Locate the cell with the specified text and output its [x, y] center coordinate. 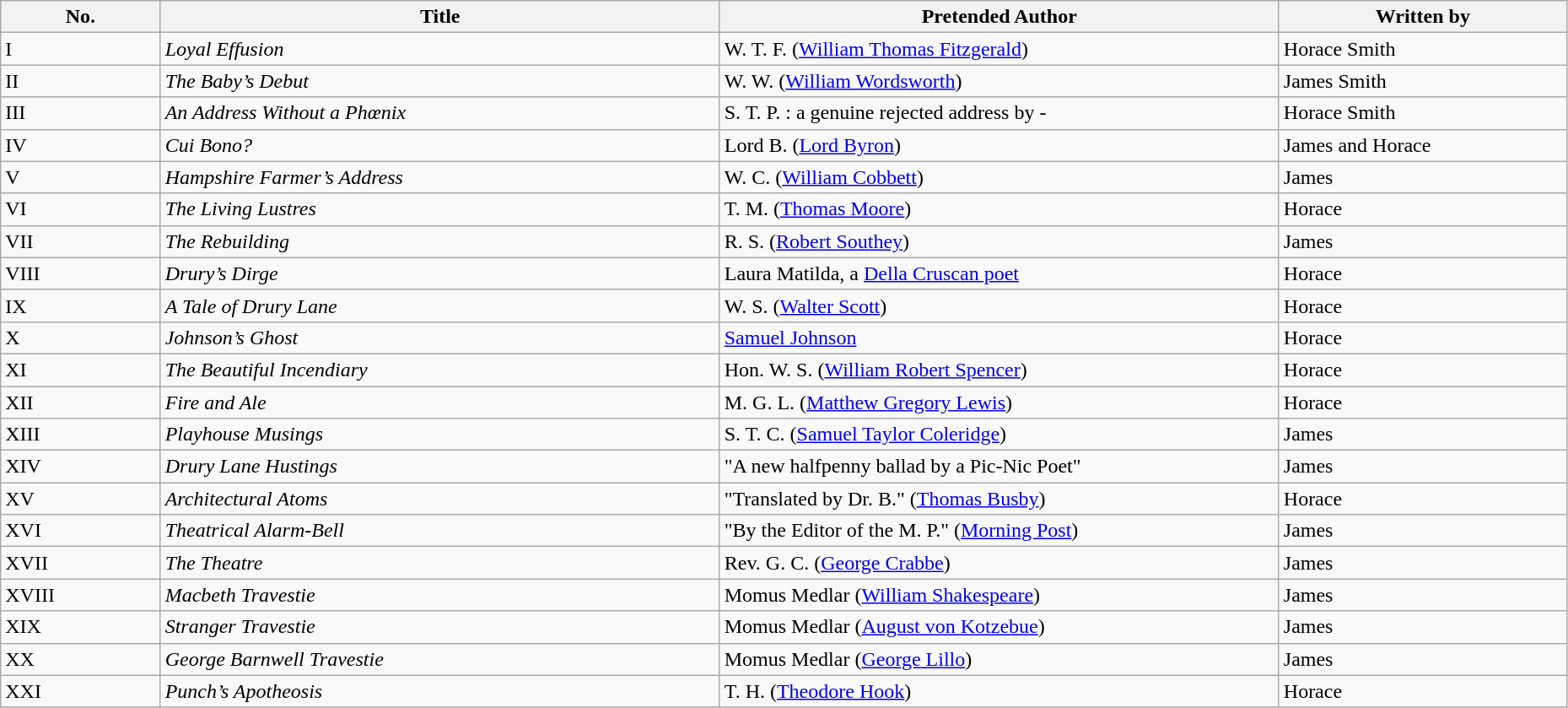
XVI [81, 531]
Architectural Atoms [440, 499]
Hon. W. S. (William Robert Spencer) [999, 370]
Momus Medlar (George Lillo) [999, 659]
The Beautiful Incendiary [440, 370]
S. T. C. (Samuel Taylor Coleridge) [999, 435]
V [81, 177]
The Rebuilding [440, 241]
W. C. (William Cobbett) [999, 177]
W. T. F. (William Thomas Fitzgerald) [999, 49]
Drury Lane Hustings [440, 467]
Hampshire Farmer’s Address [440, 177]
XII [81, 403]
XV [81, 499]
James Smith [1422, 81]
II [81, 81]
XIII [81, 435]
I [81, 49]
Rev. G. C. (George Crabbe) [999, 563]
Drury’s Dirge [440, 273]
Momus Medlar (William Shakespeare) [999, 595]
Written by [1422, 17]
James and Horace [1422, 145]
IV [81, 145]
The Theatre [440, 563]
Stranger Travestie [440, 627]
VI [81, 209]
R. S. (Robert Southey) [999, 241]
W. S. (Walter Scott) [999, 305]
VII [81, 241]
XVII [81, 563]
XI [81, 370]
"Translated by Dr. B." (Thomas Busby) [999, 499]
The Baby’s Debut [440, 81]
"A new halfpenny ballad by a Pic-Nic Poet" [999, 467]
Lord B. (Lord Byron) [999, 145]
Johnson’s Ghost [440, 338]
Playhouse Musings [440, 435]
The Living Lustres [440, 209]
Fire and Ale [440, 403]
"By the Editor of the M. P." (Morning Post) [999, 531]
An Address Without a Phœnix [440, 113]
XXI [81, 691]
VIII [81, 273]
Macbeth Travestie [440, 595]
XIV [81, 467]
Momus Medlar (August von Kotzebue) [999, 627]
III [81, 113]
No. [81, 17]
Pretended Author [999, 17]
A Tale of Drury Lane [440, 305]
Samuel Johnson [999, 338]
S. T. P. : a genuine rejected address by - [999, 113]
W. W. (William Wordsworth) [999, 81]
M. G. L. (Matthew Gregory Lewis) [999, 403]
T. H. (Theodore Hook) [999, 691]
XIX [81, 627]
T. M. (Thomas Moore) [999, 209]
Laura Matilda, a Della Cruscan poet [999, 273]
Cui Bono? [440, 145]
IX [81, 305]
X [81, 338]
XX [81, 659]
Title [440, 17]
George Barnwell Travestie [440, 659]
Punch’s Apotheosis [440, 691]
Loyal Effusion [440, 49]
Theatrical Alarm-Bell [440, 531]
XVIII [81, 595]
